Return [X, Y] of the center of cell containing provided text 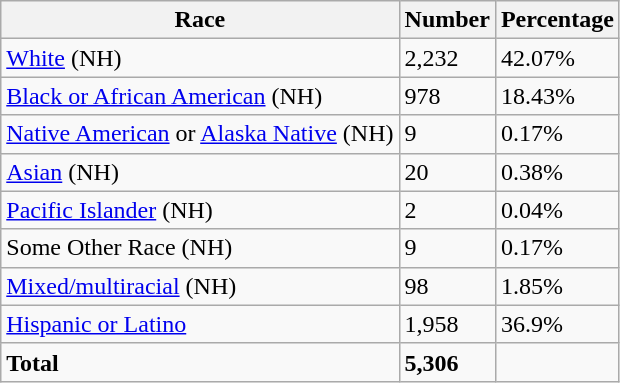
2 [447, 210]
978 [447, 96]
Asian (NH) [200, 172]
Mixed/multiracial (NH) [200, 286]
1.85% [557, 286]
0.38% [557, 172]
42.07% [557, 58]
Native American or Alaska Native (NH) [200, 134]
Number [447, 20]
Race [200, 20]
Hispanic or Latino [200, 324]
Total [200, 362]
5,306 [447, 362]
20 [447, 172]
Pacific Islander (NH) [200, 210]
18.43% [557, 96]
36.9% [557, 324]
Percentage [557, 20]
White (NH) [200, 58]
0.04% [557, 210]
Black or African American (NH) [200, 96]
1,958 [447, 324]
Some Other Race (NH) [200, 248]
2,232 [447, 58]
98 [447, 286]
